Determine the [x, y] coordinate at the center of the cell enclosing the given text.  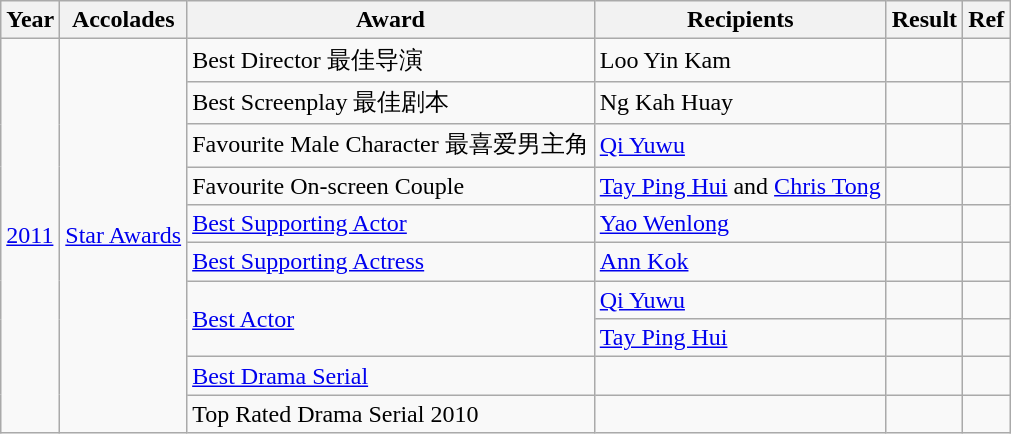
Accolades [124, 20]
2011 [30, 236]
Best Supporting Actor [391, 224]
Best Drama Serial [391, 376]
Ref [986, 20]
Tay Ping Hui [740, 338]
Best Screenplay 最佳剧本 [391, 102]
Result [924, 20]
Ng Kah Huay [740, 102]
Award [391, 20]
Loo Yin Kam [740, 60]
Star Awards [124, 236]
Recipients [740, 20]
Best Supporting Actress [391, 262]
Favourite Male Character 最喜爱男主角 [391, 146]
Ann Kok [740, 262]
Top Rated Drama Serial 2010 [391, 414]
Tay Ping Hui and Chris Tong [740, 185]
Best Actor [391, 319]
Year [30, 20]
Yao Wenlong [740, 224]
Favourite On-screen Couple [391, 185]
Best Director 最佳导演 [391, 60]
